Pinpoint the cell where the given text exists, returning its (X, Y) midpoint coordinate. 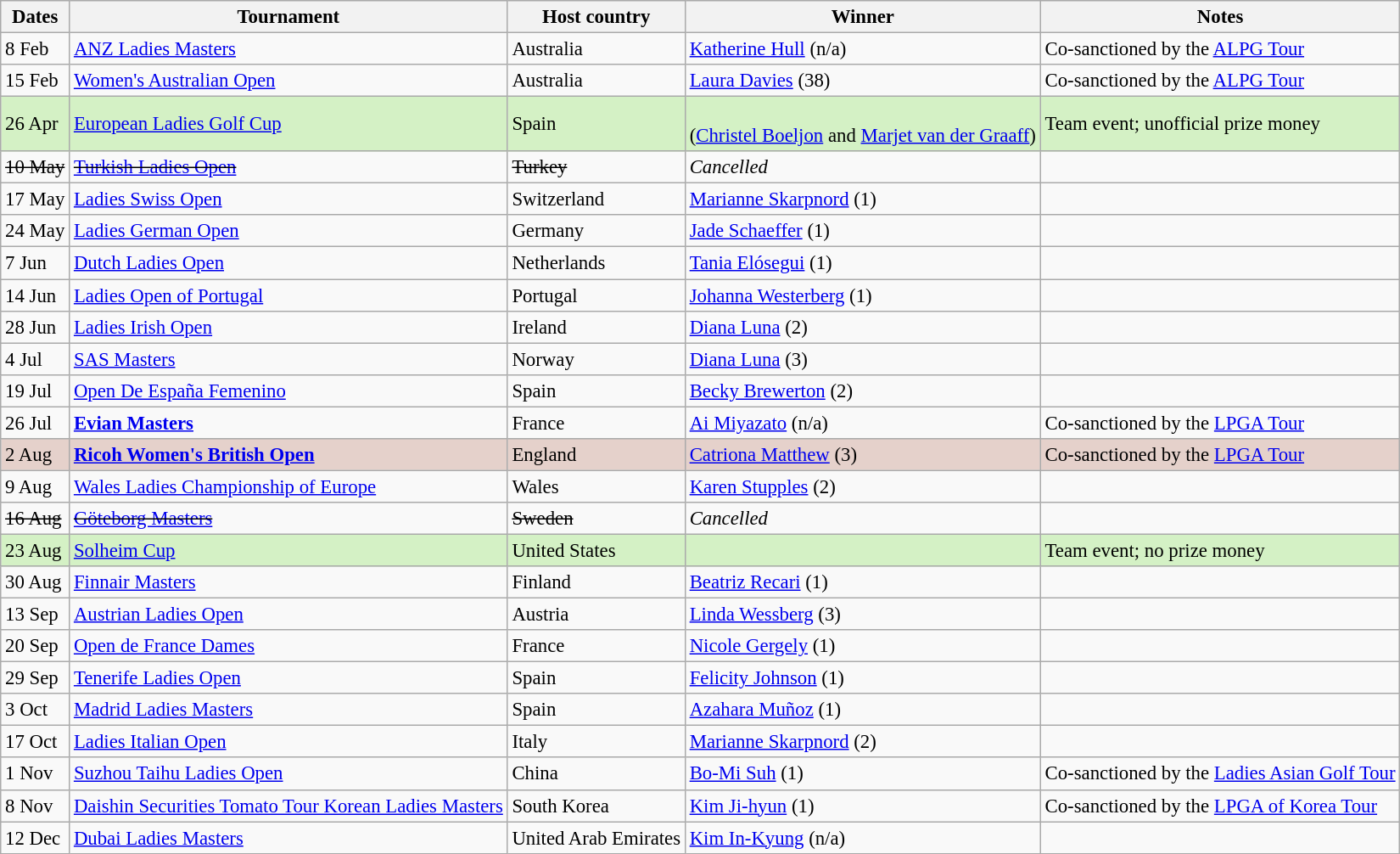
30 Aug (36, 582)
Tournament (288, 17)
Germany (596, 232)
Turkey (596, 167)
Tania Elósegui (1) (862, 263)
13 Sep (36, 615)
Ireland (596, 327)
Nicole Gergely (1) (862, 646)
Jade Schaeffer (1) (862, 232)
(Christel Boeljon and Marjet van der Graaff) (862, 124)
Ladies Irish Open (288, 327)
Dutch Ladies Open (288, 263)
19 Jul (36, 390)
17 Oct (36, 742)
Sweden (596, 519)
Ladies Swiss Open (288, 199)
Italy (596, 742)
29 Sep (36, 678)
Göteborg Masters (288, 519)
Open de France Dames (288, 646)
Johanna Westerberg (1) (862, 295)
Diana Luna (3) (862, 359)
Austrian Ladies Open (288, 615)
14 Jun (36, 295)
Co-sanctioned by the LPGA of Korea Tour (1220, 806)
9 Aug (36, 486)
England (596, 455)
10 May (36, 167)
26 Apr (36, 124)
Winner (862, 17)
Women's Australian Open (288, 81)
Ladies Italian Open (288, 742)
Marianne Skarpnord (1) (862, 199)
United States (596, 550)
Becky Brewerton (2) (862, 390)
24 May (36, 232)
Norway (596, 359)
26 Jul (36, 423)
Finnair Masters (288, 582)
Turkish Ladies Open (288, 167)
12 Dec (36, 838)
Tenerife Ladies Open (288, 678)
1 Nov (36, 774)
ANZ Ladies Masters (288, 49)
Ladies German Open (288, 232)
17 May (36, 199)
Ricoh Women's British Open (288, 455)
Kim In-Kyung (n/a) (862, 838)
Open De España Femenino (288, 390)
Ai Miyazato (n/a) (862, 423)
Madrid Ladies Masters (288, 710)
Ladies Open of Portugal (288, 295)
China (596, 774)
Wales (596, 486)
28 Jun (36, 327)
Dubai Ladies Masters (288, 838)
3 Oct (36, 710)
SAS Masters (288, 359)
Azahara Muñoz (1) (862, 710)
2 Aug (36, 455)
United Arab Emirates (596, 838)
Switzerland (596, 199)
Katherine Hull (n/a) (862, 49)
Kim Ji-hyun (1) (862, 806)
4 Jul (36, 359)
Bo-Mi Suh (1) (862, 774)
20 Sep (36, 646)
Portugal (596, 295)
European Ladies Golf Cup (288, 124)
Catriona Matthew (3) (862, 455)
Team event; no prize money (1220, 550)
Wales Ladies Championship of Europe (288, 486)
Beatriz Recari (1) (862, 582)
Host country (596, 17)
Finland (596, 582)
7 Jun (36, 263)
South Korea (596, 806)
Austria (596, 615)
Laura Davies (38) (862, 81)
Diana Luna (2) (862, 327)
Solheim Cup (288, 550)
Notes (1220, 17)
23 Aug (36, 550)
15 Feb (36, 81)
Suzhou Taihu Ladies Open (288, 774)
Marianne Skarpnord (2) (862, 742)
8 Nov (36, 806)
8 Feb (36, 49)
Evian Masters (288, 423)
Karen Stupples (2) (862, 486)
Netherlands (596, 263)
16 Aug (36, 519)
Dates (36, 17)
Linda Wessberg (3) (862, 615)
Daishin Securities Tomato Tour Korean Ladies Masters (288, 806)
Felicity Johnson (1) (862, 678)
Co-sanctioned by the Ladies Asian Golf Tour (1220, 774)
Team event; unofficial prize money (1220, 124)
